Output the (x, y) coordinate of the center of the cell containing the given text.  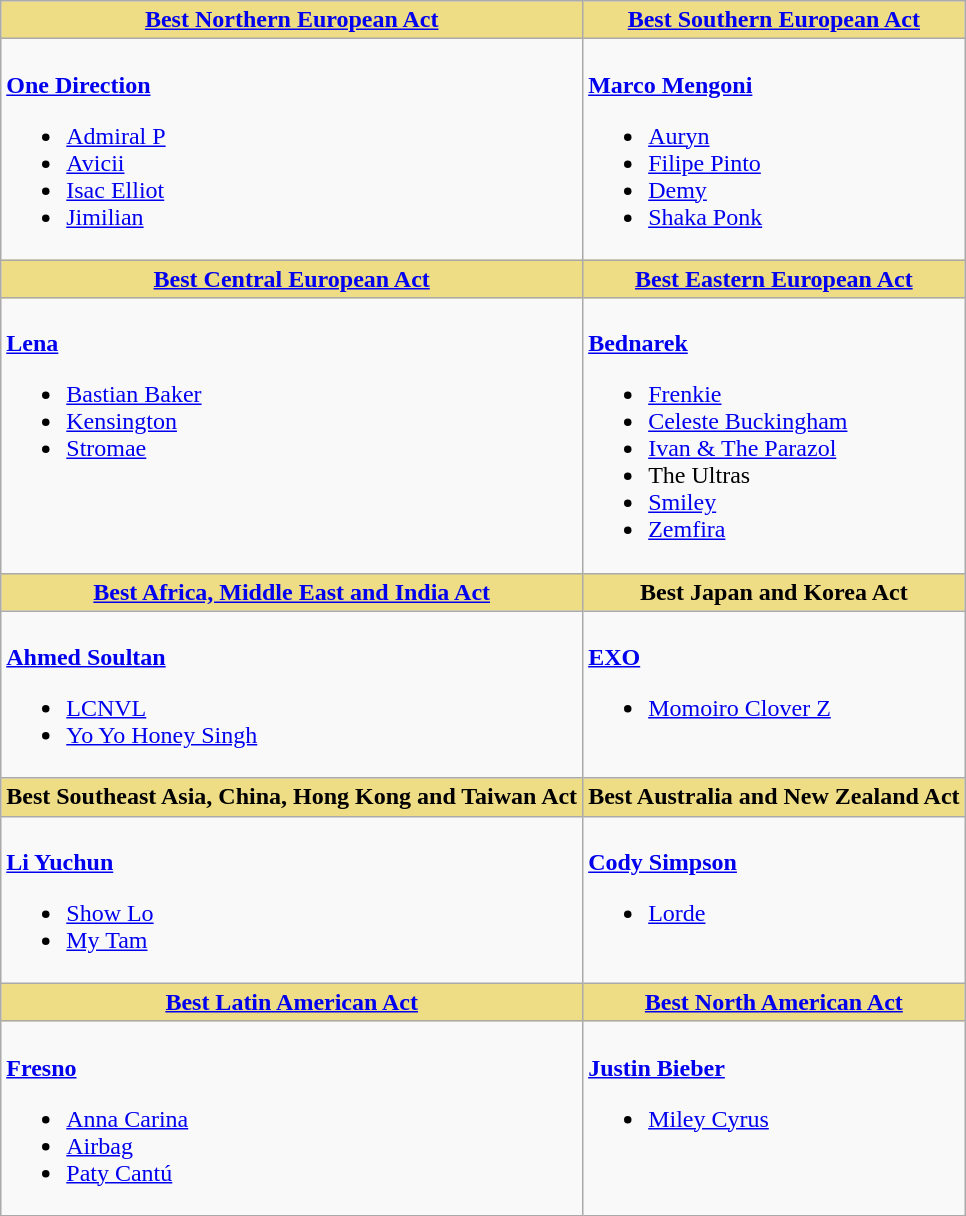
One DirectionAdmiral PAviciiIsac ElliotJimilian (292, 150)
Best Central European Act (292, 279)
Marco MengoniAurynFilipe PintoDemyShaka Ponk (774, 150)
Li YuchunShow LoMy Tam (292, 900)
Best Africa, Middle East and India Act (292, 592)
Best Southern European Act (774, 20)
Best Australia and New Zealand Act (774, 797)
Cody SimpsonLorde (774, 900)
Best North American Act (774, 1002)
Best Southeast Asia, China, Hong Kong and Taiwan Act (292, 797)
Best Eastern European Act (774, 279)
Best Japan and Korea Act (774, 592)
Best Northern European Act (292, 20)
Ahmed SoultanLCNVLYo Yo Honey Singh (292, 694)
FresnoAnna CarinaAirbagPaty Cantú (292, 1118)
EXOMomoiro Clover Z (774, 694)
BednarekFrenkieCeleste BuckinghamIvan & The ParazolThe UltrasSmileyZemfira (774, 436)
LenaBastian BakerKensingtonStromae (292, 436)
Justin BieberMiley Cyrus (774, 1118)
Best Latin American Act (292, 1002)
